Pinpoint the cell where the given text exists, returning its [x, y] midpoint coordinate. 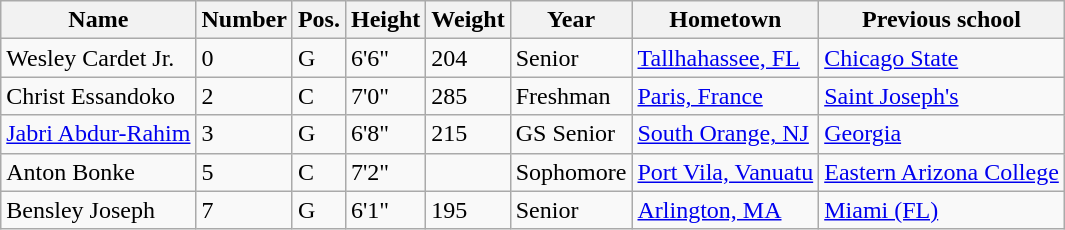
Paris, France [726, 96]
6'6" [385, 58]
Weight [468, 20]
0 [244, 58]
6'8" [385, 134]
Georgia [942, 134]
285 [468, 96]
2 [244, 96]
204 [468, 58]
Pos. [318, 20]
Port Vila, Vanuatu [726, 172]
6'1" [385, 210]
Height [385, 20]
5 [244, 172]
195 [468, 210]
Sophomore [571, 172]
Miami (FL) [942, 210]
Wesley Cardet Jr. [98, 58]
Previous school [942, 20]
7'2" [385, 172]
Anton Bonke [98, 172]
Arlington, MA [726, 210]
Bensley Joseph [98, 210]
Tallhahassee, FL [726, 58]
Hometown [726, 20]
South Orange, NJ [726, 134]
Name [98, 20]
Saint Joseph's [942, 96]
Christ Essandoko [98, 96]
Chicago State [942, 58]
Freshman [571, 96]
3 [244, 134]
7 [244, 210]
Year [571, 20]
Number [244, 20]
Eastern Arizona College [942, 172]
215 [468, 134]
Jabri Abdur-Rahim [98, 134]
7'0" [385, 96]
GS Senior [571, 134]
